Capture the cell that displays the provided text and extract its [x, y] central coordinate. 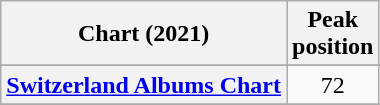
72 [332, 85]
Chart (2021) [144, 34]
Switzerland Albums Chart [144, 85]
Peak position [332, 34]
